Output the (x, y) coordinate of the center of the cell containing the given text.  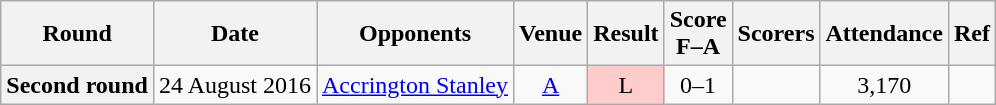
Second round (78, 85)
Date (234, 34)
L (626, 85)
Round (78, 34)
Attendance (884, 34)
24 August 2016 (234, 85)
A (551, 85)
Venue (551, 34)
Result (626, 34)
0–1 (698, 85)
Opponents (414, 34)
Accrington Stanley (414, 85)
Scorers (776, 34)
ScoreF–A (698, 34)
Ref (972, 34)
3,170 (884, 85)
